Determine the [X, Y] coordinate at the center of the cell enclosing the given text.  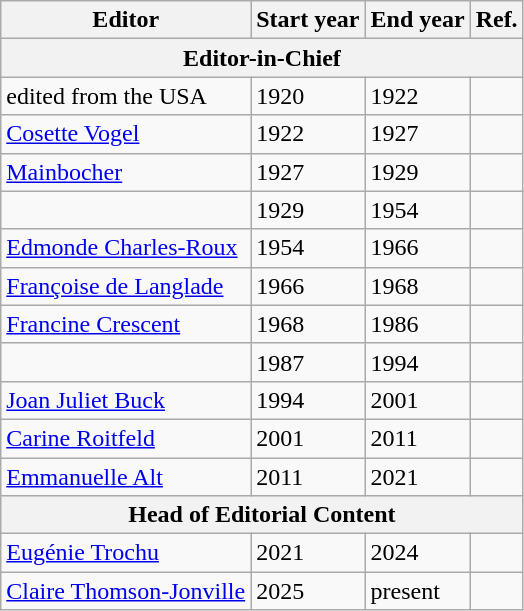
Françoise de Langlade [126, 286]
Joan Juliet Buck [126, 400]
Mainbocher [126, 172]
present [418, 591]
2024 [418, 553]
Editor-in-Chief [262, 58]
2025 [308, 591]
edited from the USA [126, 96]
Eugénie Trochu [126, 553]
Cosette Vogel [126, 134]
Emmanuelle Alt [126, 477]
Head of Editorial Content [262, 515]
Ref. [496, 20]
Carine Roitfeld [126, 438]
1986 [418, 324]
1987 [308, 362]
Edmonde Charles-Roux [126, 248]
Claire Thomson-Jonville [126, 591]
Start year [308, 20]
Francine Crescent [126, 324]
End year [418, 20]
1920 [308, 96]
Editor [126, 20]
